Search for the cell housing the specified text and yield its (X, Y) center coordinate. 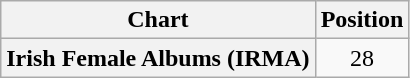
Irish Female Albums (IRMA) (158, 58)
Position (362, 20)
28 (362, 58)
Chart (158, 20)
